Scan for the cell matching the given text and deliver its [x, y] coordinate at center. 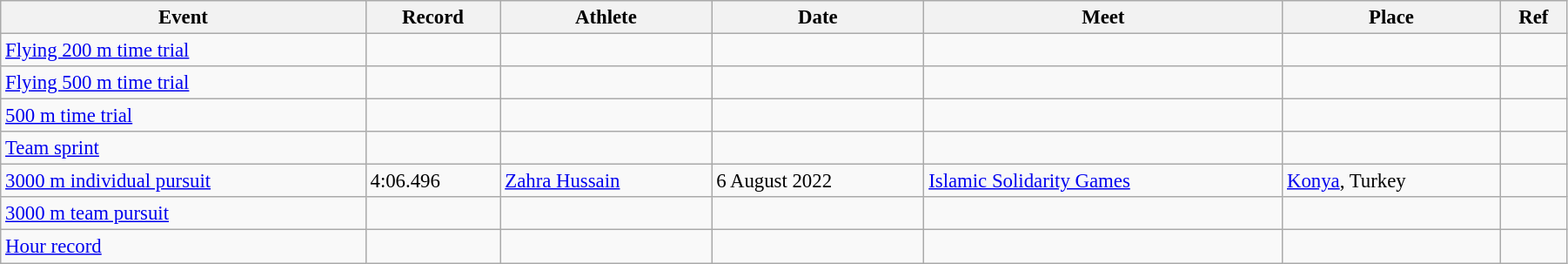
Event [183, 17]
Islamic Solidarity Games [1103, 181]
Flying 500 m time trial [183, 83]
Ref [1533, 17]
Date [818, 17]
Team sprint [183, 148]
Place [1392, 17]
Konya, Turkey [1392, 181]
500 m time trial [183, 116]
Record [433, 17]
Flying 200 m time trial [183, 51]
3000 m team pursuit [183, 213]
Zahra Hussain [606, 181]
Athlete [606, 17]
Meet [1103, 17]
3000 m individual pursuit [183, 181]
4:06.496 [433, 181]
Hour record [183, 247]
6 August 2022 [818, 181]
